For the text-containing cell, return its midpoint in (X, Y) coordinate format. 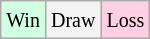
Draw (72, 20)
Win (24, 20)
Loss (126, 20)
